Provide the [x, y] coordinate of the cell's center where the given text is located.  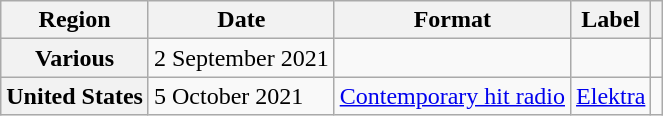
United States [75, 96]
Contemporary hit radio [452, 96]
Label [611, 20]
Various [75, 58]
Region [75, 20]
Format [452, 20]
Elektra [611, 96]
2 September 2021 [241, 58]
Date [241, 20]
5 October 2021 [241, 96]
